Capture the cell that displays the provided text and extract its (x, y) central coordinate. 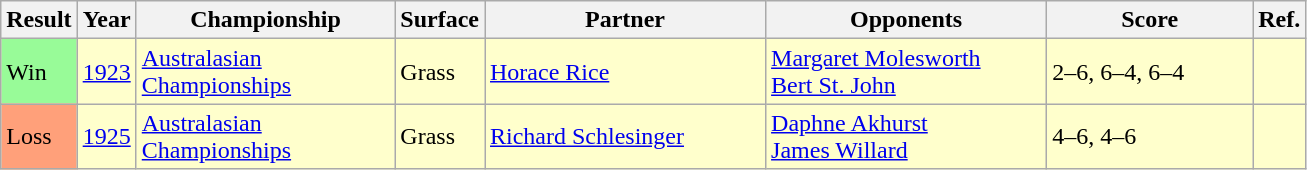
Result (39, 20)
Richard Schlesinger (624, 136)
Surface (440, 20)
Daphne Akhurst James Willard (906, 136)
Loss (39, 136)
1925 (106, 136)
Opponents (906, 20)
1923 (106, 72)
Ref. (1280, 20)
4–6, 4–6 (1150, 136)
Win (39, 72)
Partner (624, 20)
Championship (266, 20)
Score (1150, 20)
Margaret Molesworth Bert St. John (906, 72)
Horace Rice (624, 72)
2–6, 6–4, 6–4 (1150, 72)
Year (106, 20)
